Return the (x, y) coordinate for the center point of the cell that contains the specified text.  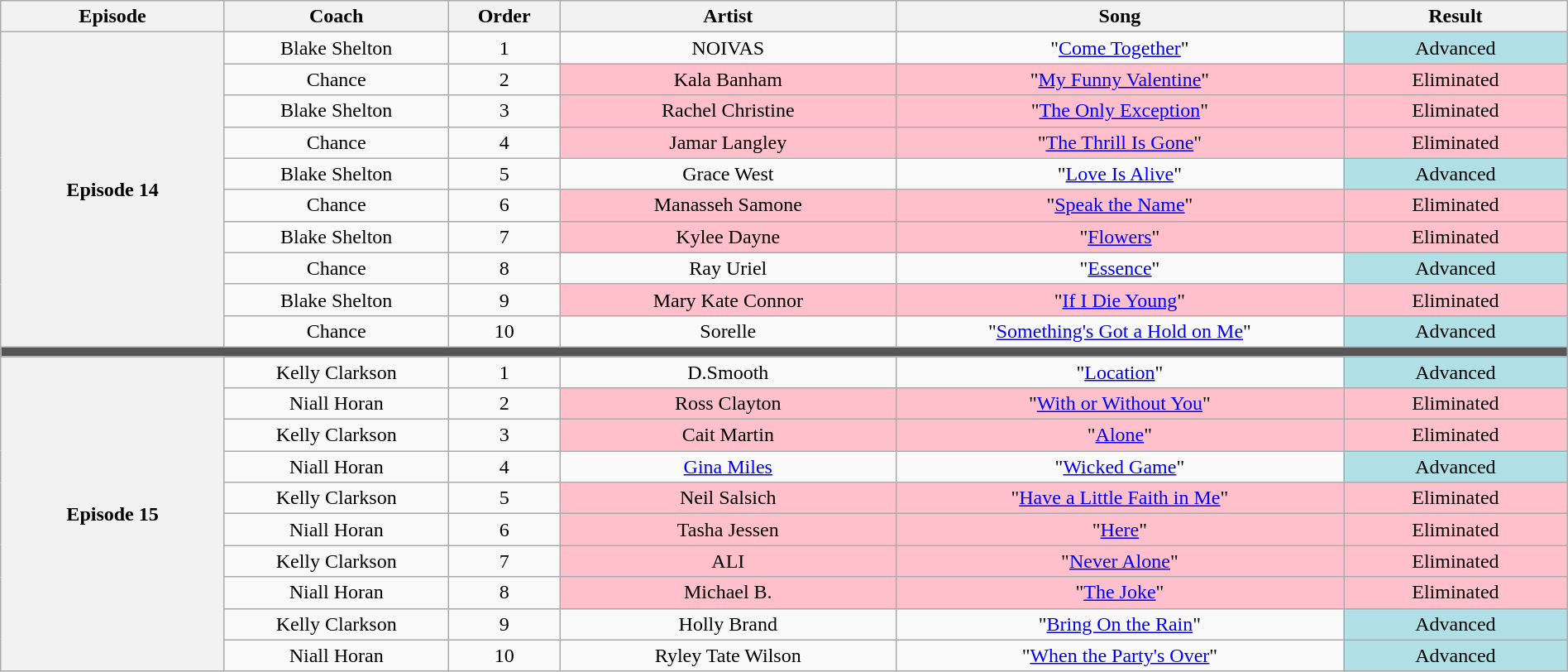
Kylee Dayne (728, 237)
Rachel Christine (728, 111)
D.Smooth (728, 372)
Michael B. (728, 593)
Tasha Jessen (728, 530)
"Come Together" (1120, 48)
"Essence" (1120, 268)
"Location" (1120, 372)
"Love Is Alive" (1120, 174)
"If I Die Young" (1120, 300)
"With or Without You" (1120, 404)
Neil Salsich (728, 498)
Episode 14 (112, 190)
"Speak the Name" (1120, 205)
"Never Alone" (1120, 561)
Ryley Tate Wilson (728, 655)
"The Joke" (1120, 593)
Manasseh Samone (728, 205)
Sorelle (728, 331)
"Flowers" (1120, 237)
Ross Clayton (728, 404)
Cait Martin (728, 435)
Mary Kate Connor (728, 300)
Result (1456, 17)
Episode (112, 17)
Grace West (728, 174)
Kala Banham (728, 79)
"Have a Little Faith in Me" (1120, 498)
Ray Uriel (728, 268)
Episode 15 (112, 513)
"The Thrill Is Gone" (1120, 142)
NOIVAS (728, 48)
"Here" (1120, 530)
Order (504, 17)
Artist (728, 17)
Song (1120, 17)
"My Funny Valentine" (1120, 79)
"Bring On the Rain" (1120, 624)
Gina Miles (728, 467)
"When the Party's Over" (1120, 655)
"Alone" (1120, 435)
Holly Brand (728, 624)
"Something's Got a Hold on Me" (1120, 331)
Jamar Langley (728, 142)
ALI (728, 561)
Coach (336, 17)
"The Only Exception" (1120, 111)
"Wicked Game" (1120, 467)
